Determine the [X, Y] coordinate at the center of the cell enclosing the given text.  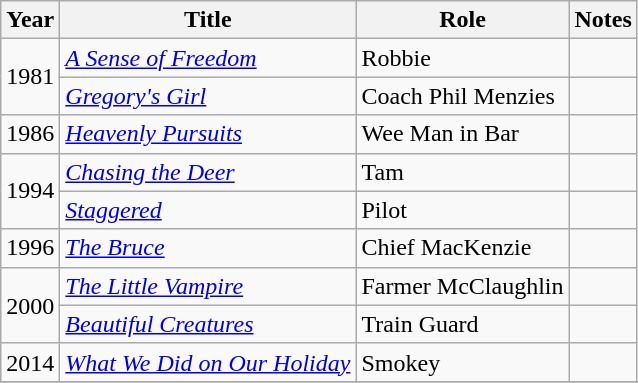
Smokey [462, 362]
2000 [30, 305]
Year [30, 20]
Role [462, 20]
Staggered [208, 210]
1994 [30, 191]
Gregory's Girl [208, 96]
The Little Vampire [208, 286]
What We Did on Our Holiday [208, 362]
Wee Man in Bar [462, 134]
Beautiful Creatures [208, 324]
1996 [30, 248]
Notes [603, 20]
1986 [30, 134]
Chasing the Deer [208, 172]
Tam [462, 172]
The Bruce [208, 248]
Coach Phil Menzies [462, 96]
2014 [30, 362]
Heavenly Pursuits [208, 134]
Robbie [462, 58]
Pilot [462, 210]
Chief MacKenzie [462, 248]
Farmer McClaughlin [462, 286]
1981 [30, 77]
Train Guard [462, 324]
A Sense of Freedom [208, 58]
Title [208, 20]
